Scan for the cell matching the given text and deliver its [x, y] coordinate at center. 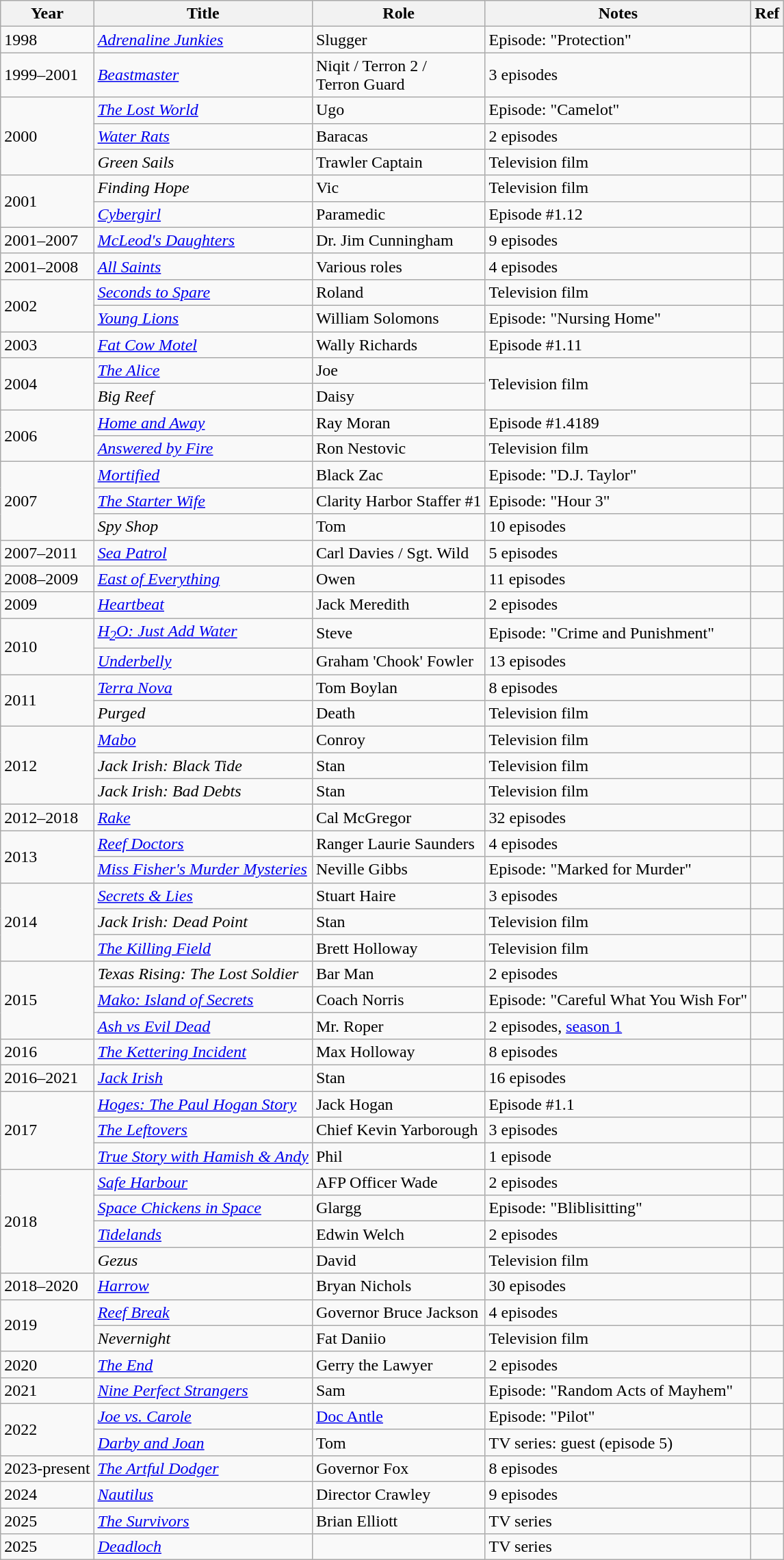
Big Reef [202, 397]
Coach Norris [398, 1000]
Episode: "Bliblisitting" [618, 1208]
2007 [47, 501]
2018–2020 [47, 1286]
The Artful Dodger [202, 1468]
The End [202, 1364]
Sea Patrol [202, 553]
Home and Away [202, 423]
Nevernight [202, 1338]
Green Sails [202, 162]
2013 [47, 857]
Fat Daniio [398, 1338]
The Alice [202, 371]
Governor Bruce Jackson [398, 1312]
Roland [398, 292]
2003 [47, 344]
Ron Nestovic [398, 449]
Nautilus [202, 1495]
Sam [398, 1390]
2006 [47, 436]
Hoges: The Paul Hogan Story [202, 1104]
Jack Irish: Dead Point [202, 922]
Trawler Captain [398, 162]
Ranger Laurie Saunders [398, 844]
1999–2001 [47, 75]
Heartbeat [202, 605]
Episode: "D.J. Taylor" [618, 475]
13 episodes [618, 662]
2015 [47, 1000]
Jack Irish: Black Tide [202, 766]
2016 [47, 1052]
2016–2021 [47, 1078]
Episode: "Random Acts of Mayhem" [618, 1390]
Rake [202, 818]
Edwin Welch [398, 1234]
Governor Fox [398, 1468]
2024 [47, 1495]
Brett Holloway [398, 948]
Black Zac [398, 475]
10 episodes [618, 527]
Joe vs. Carole [202, 1416]
Reef Break [202, 1312]
1 episode [618, 1156]
Ugo [398, 110]
Episode: "Crime and Punishment" [618, 633]
Paramedic [398, 214]
Purged [202, 714]
Darby and Joan [202, 1442]
Miss Fisher's Murder Mysteries [202, 870]
Death [398, 714]
2002 [47, 305]
2000 [47, 136]
Cybergirl [202, 214]
Wally Richards [398, 344]
Mabo [202, 740]
Deadloch [202, 1547]
Secrets & Lies [202, 896]
True Story with Hamish & Andy [202, 1156]
2011 [47, 701]
16 episodes [618, 1078]
Tidelands [202, 1234]
2004 [47, 384]
Ref [768, 14]
Max Holloway [398, 1052]
Ash vs Evil Dead [202, 1026]
Title [202, 14]
Finding Hope [202, 188]
Cal McGregor [398, 818]
Episode: "Nursing Home" [618, 318]
The Lost World [202, 110]
Gezus [202, 1260]
Episode: "Careful What You Wish For" [618, 1000]
Answered by Fire [202, 449]
Episode #1.11 [618, 344]
Jack Irish [202, 1078]
Young Lions [202, 318]
TV series: guest (episode 5) [618, 1442]
2021 [47, 1390]
Mortified [202, 475]
2012–2018 [47, 818]
Neville Gibbs [398, 870]
Texas Rising: The Lost Soldier [202, 974]
Glargg [398, 1208]
Episode #1.12 [618, 214]
The Kettering Incident [202, 1052]
Gerry the Lawyer [398, 1364]
Slugger [398, 40]
Daisy [398, 397]
2014 [47, 922]
2008–2009 [47, 579]
Episode #1.1 [618, 1104]
Notes [618, 14]
Jack Meredith [398, 605]
2010 [47, 646]
Nine Perfect Strangers [202, 1390]
Bar Man [398, 974]
Mako: Island of Secrets [202, 1000]
Baracas [398, 136]
32 episodes [618, 818]
Mr. Roper [398, 1026]
Owen [398, 579]
Ray Moran [398, 423]
5 episodes [618, 553]
Harrow [202, 1286]
Seconds to Spare [202, 292]
Bryan Nichols [398, 1286]
Tom Boylan [398, 688]
Carl Davies / Sgt. Wild [398, 553]
Various roles [398, 266]
Episode: "Camelot" [618, 110]
2001–2007 [47, 240]
McLeod's Daughters [202, 240]
Adrenaline Junkies [202, 40]
The Starter Wife [202, 501]
William Solomons [398, 318]
30 episodes [618, 1286]
Reef Doctors [202, 844]
Joe [398, 371]
Jack Hogan [398, 1104]
2007–2011 [47, 553]
Water Rats [202, 136]
Steve [398, 633]
Beastmaster [202, 75]
Safe Harbour [202, 1182]
East of Everything [202, 579]
Episode: "Hour 3" [618, 501]
Episode: "Protection" [618, 40]
Dr. Jim Cunningham [398, 240]
H2O: Just Add Water [202, 633]
Episode: "Marked for Murder" [618, 870]
Conroy [398, 740]
2009 [47, 605]
2012 [47, 766]
Doc Antle [398, 1416]
2023-present [47, 1468]
Fat Cow Motel [202, 344]
Year [47, 14]
David [398, 1260]
11 episodes [618, 579]
Phil [398, 1156]
Jack Irish: Bad Debts [202, 792]
Niqit / Terron 2 /Terron Guard [398, 75]
Clarity Harbor Staffer #1 [398, 501]
Space Chickens in Space [202, 1208]
All Saints [202, 266]
AFP Officer Wade [398, 1182]
Episode: "Pilot" [618, 1416]
2022 [47, 1429]
The Killing Field [202, 948]
2018 [47, 1221]
The Survivors [202, 1521]
2001 [47, 201]
Brian Elliott [398, 1521]
1998 [47, 40]
Director Crawley [398, 1495]
Stuart Haire [398, 896]
Spy Shop [202, 527]
Underbelly [202, 662]
2 episodes, season 1 [618, 1026]
The Leftovers [202, 1130]
Episode #1.4189 [618, 423]
Graham 'Chook' Fowler [398, 662]
Chief Kevin Yarborough [398, 1130]
Role [398, 14]
Vic [398, 188]
2019 [47, 1325]
2017 [47, 1130]
2001–2008 [47, 266]
Terra Nova [202, 688]
2020 [47, 1364]
